For the text-containing cell, return its midpoint in (x, y) coordinate format. 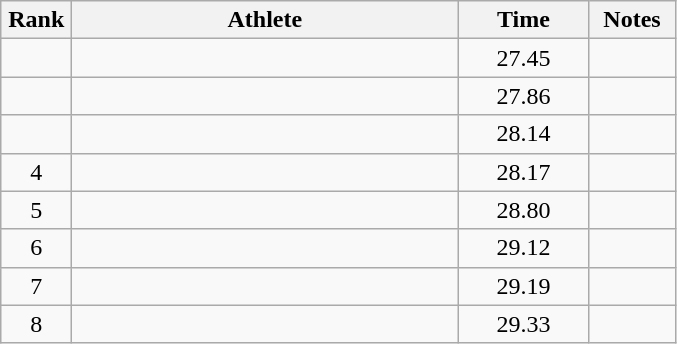
Notes (632, 20)
29.19 (524, 286)
Time (524, 20)
6 (36, 248)
5 (36, 210)
28.17 (524, 172)
27.86 (524, 96)
29.12 (524, 248)
Athlete (265, 20)
27.45 (524, 58)
29.33 (524, 324)
7 (36, 286)
4 (36, 172)
Rank (36, 20)
28.14 (524, 134)
8 (36, 324)
28.80 (524, 210)
